Return the (x, y) coordinate for the center point of the cell that contains the specified text.  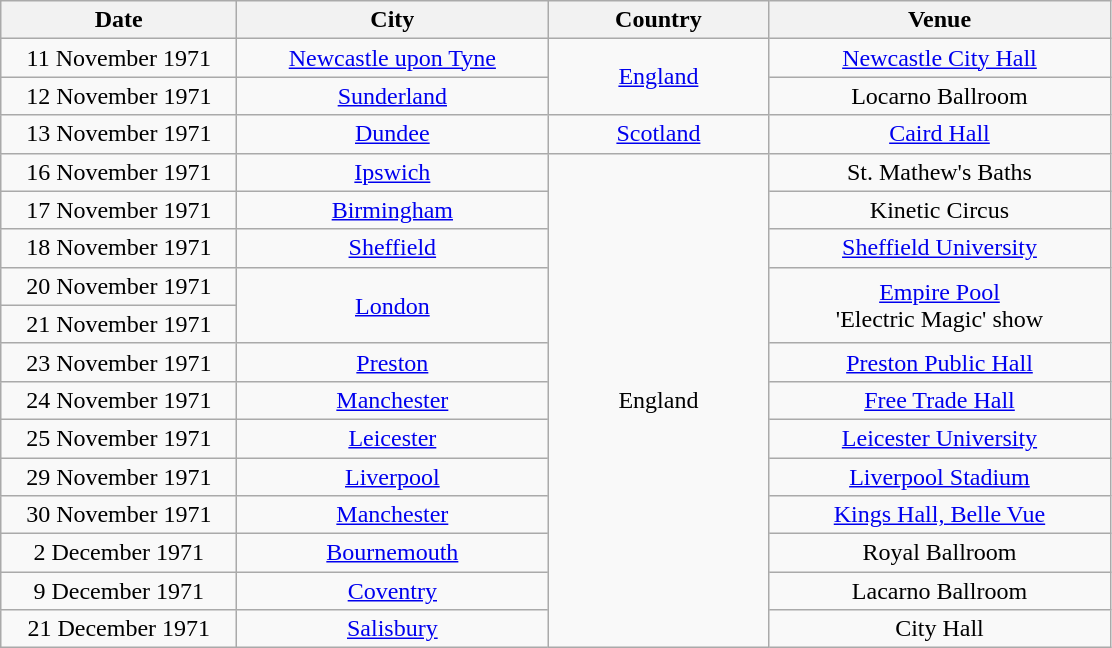
Empire Pool'Electric Magic' show (940, 305)
Newcastle upon Tyne (392, 58)
Leicester (392, 438)
Preston Public Hall (940, 362)
London (392, 305)
St. Mathew's Baths (940, 172)
Dundee (392, 134)
Coventry (392, 591)
Scotland (658, 134)
18 November 1971 (119, 248)
Date (119, 20)
Country (658, 20)
13 November 1971 (119, 134)
Caird Hall (940, 134)
Birmingham (392, 210)
City Hall (940, 629)
Bournemouth (392, 553)
Sheffield University (940, 248)
25 November 1971 (119, 438)
20 November 1971 (119, 286)
Salisbury (392, 629)
Liverpool (392, 477)
23 November 1971 (119, 362)
Liverpool Stadium (940, 477)
11 November 1971 (119, 58)
9 December 1971 (119, 591)
Kings Hall, Belle Vue (940, 515)
Royal Ballroom (940, 553)
12 November 1971 (119, 96)
16 November 1971 (119, 172)
21 December 1971 (119, 629)
Free Trade Hall (940, 400)
Lacarno Ballroom (940, 591)
Venue (940, 20)
Preston (392, 362)
Ipswich (392, 172)
Sunderland (392, 96)
17 November 1971 (119, 210)
Sheffield (392, 248)
Newcastle City Hall (940, 58)
21 November 1971 (119, 324)
24 November 1971 (119, 400)
2 December 1971 (119, 553)
Locarno Ballroom (940, 96)
29 November 1971 (119, 477)
30 November 1971 (119, 515)
Kinetic Circus (940, 210)
Leicester University (940, 438)
City (392, 20)
